Provide the (x, y) coordinate of the cell's center where the given text is located.  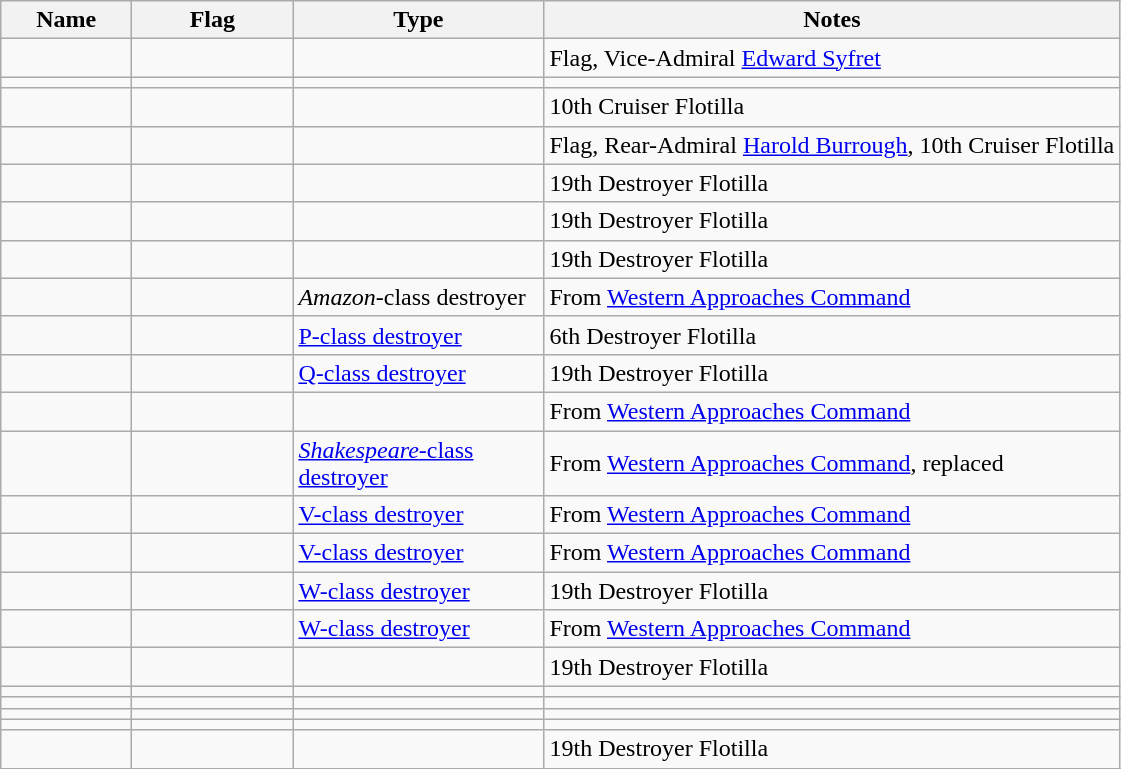
Flag, Rear-Admiral Harold Burrough, 10th Cruiser Flotilla (832, 145)
Flag (212, 20)
Type (418, 20)
Notes (832, 20)
Q-class destroyer (418, 373)
Amazon-class destroyer (418, 297)
Flag, Vice-Admiral Edward Syfret (832, 58)
Name (66, 20)
From Western Approaches Command, replaced (832, 462)
Shakespeare-class destroyer (418, 462)
6th Destroyer Flotilla (832, 335)
10th Cruiser Flotilla (832, 107)
P-class destroyer (418, 335)
